Search for the cell housing the specified text and yield its (X, Y) center coordinate. 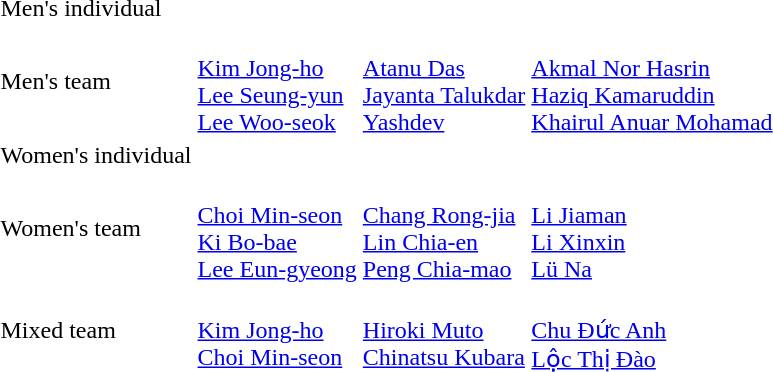
Kim Jong-hoLee Seung-yunLee Woo-seok (277, 82)
Atanu DasJayanta TalukdarYashdev (444, 82)
Choi Min-seonKi Bo-baeLee Eun-gyeong (277, 228)
Chang Rong-jiaLin Chia-enPeng Chia-mao (444, 228)
